For the text-containing cell, return its midpoint in (x, y) coordinate format. 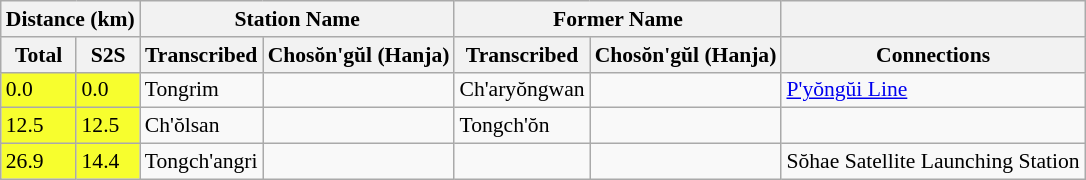
P'yŏngŭi Line (932, 90)
Tongrim (202, 90)
Station Name (298, 19)
Ch'ŏlsan (202, 126)
26.9 (39, 162)
14.4 (108, 162)
Total (39, 55)
Tongch'ŏn (522, 126)
Tongch'angri (202, 162)
Ch'aryŏngwan (522, 90)
Sŏhae Satellite Launching Station (932, 162)
Former Name (618, 19)
Connections (932, 55)
Distance (km) (70, 19)
S2S (108, 55)
